Return the (X, Y) coordinate for the center point of the cell that contains the specified text.  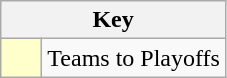
Teams to Playoffs (134, 58)
Key (114, 20)
